Return (x, y) of the center of cell containing provided text 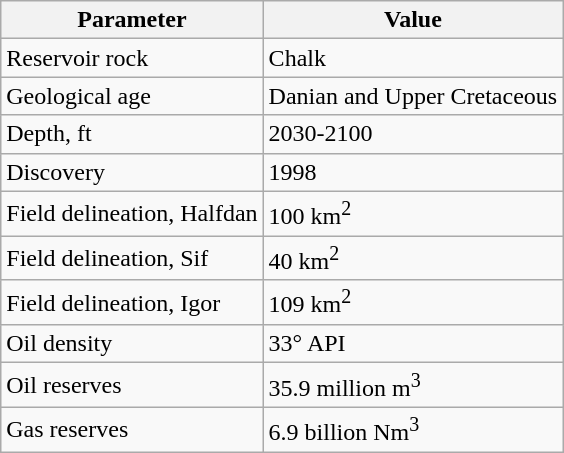
Reservoir rock (132, 58)
6.9 billion Nm3 (413, 430)
Discovery (132, 172)
Danian and Upper Cretaceous (413, 96)
109 km2 (413, 302)
40 km2 (413, 258)
Value (413, 20)
Field delineation, Halfdan (132, 214)
33° API (413, 344)
Oil reserves (132, 386)
1998 (413, 172)
35.9 million m3 (413, 386)
2030-2100 (413, 134)
Field delineation, Igor (132, 302)
Chalk (413, 58)
Oil density (132, 344)
Depth, ft (132, 134)
Parameter (132, 20)
100 km2 (413, 214)
Field delineation, Sif (132, 258)
Gas reserves (132, 430)
Geological age (132, 96)
